Output the [X, Y] coordinate of the center of the cell containing the given text.  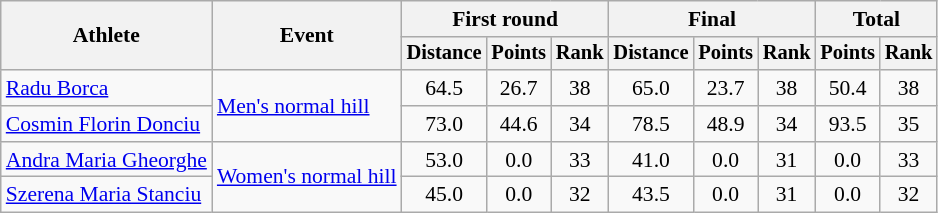
35 [909, 124]
48.9 [725, 124]
44.6 [519, 124]
23.7 [725, 88]
41.0 [652, 160]
Szerena Maria Stanciu [106, 195]
Women's normal hill [307, 178]
65.0 [652, 88]
Final [712, 19]
Event [307, 36]
Men's normal hill [307, 106]
Athlete [106, 36]
Total [876, 19]
Andra Maria Gheorghe [106, 160]
50.4 [847, 88]
73.0 [444, 124]
64.5 [444, 88]
26.7 [519, 88]
53.0 [444, 160]
78.5 [652, 124]
First round [506, 19]
93.5 [847, 124]
Radu Borca [106, 88]
45.0 [444, 195]
43.5 [652, 195]
Cosmin Florin Donciu [106, 124]
